Capture the cell that displays the provided text and extract its [X, Y] central coordinate. 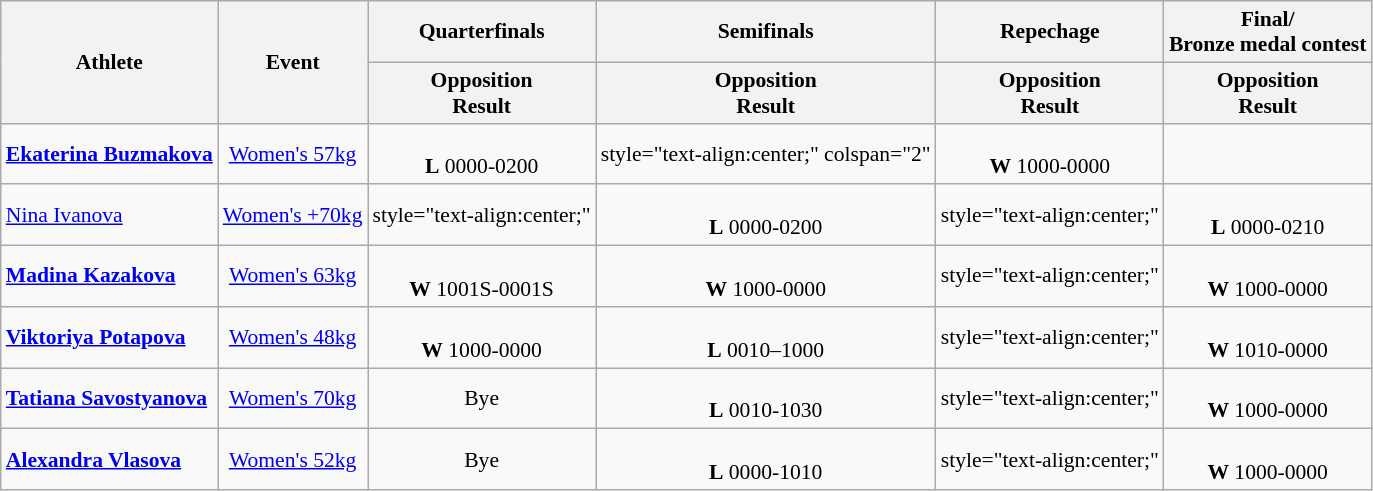
Alexandra Vlasova [110, 460]
Women's 63kg [293, 276]
L 0010–1000 [766, 338]
Viktoriya Potapova [110, 338]
W 1010-0000 [1268, 338]
Nina Ivanova [110, 216]
L 0000-1010 [766, 460]
L 0010-1030 [766, 398]
style="text-align:center;" colspan="2" [766, 154]
Women's +70kg [293, 216]
W 1001S-0001S [482, 276]
Women's 48kg [293, 338]
Tatiana Savostyanova [110, 398]
Athlete [110, 62]
Final/Bronze medal contest [1268, 32]
Repechage [1050, 32]
Event [293, 62]
L 0000-0210 [1268, 216]
Women's 52kg [293, 460]
Madina Kazakova [110, 276]
Women's 70kg [293, 398]
Semifinals [766, 32]
Quarterfinals [482, 32]
Women's 57kg [293, 154]
Ekaterina Buzmakova [110, 154]
